Detect which cell encompasses the target text, then output its (x, y) center coordinate. 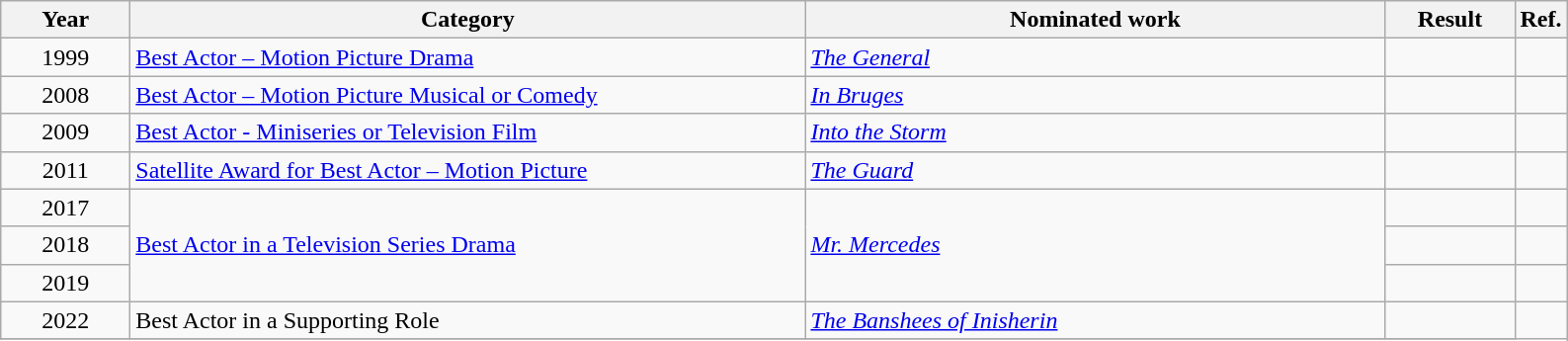
2019 (65, 283)
2011 (65, 170)
2022 (65, 320)
Ref. (1541, 20)
Satellite Award for Best Actor – Motion Picture (468, 170)
2008 (65, 95)
2017 (65, 208)
Best Actor in a Supporting Role (468, 320)
Nominated work (1095, 20)
In Bruges (1095, 95)
Best Actor - Miniseries or Television Film (468, 132)
2018 (65, 245)
Year (65, 20)
Best Actor – Motion Picture Drama (468, 57)
Result (1450, 20)
The Banshees of Inisherin (1095, 320)
Best Actor – Motion Picture Musical or Comedy (468, 95)
Mr. Mercedes (1095, 245)
Category (468, 20)
The Guard (1095, 170)
2009 (65, 132)
Into the Storm (1095, 132)
Best Actor in a Television Series Drama (468, 245)
The General (1095, 57)
1999 (65, 57)
